For the text-containing cell, return its midpoint in [X, Y] coordinate format. 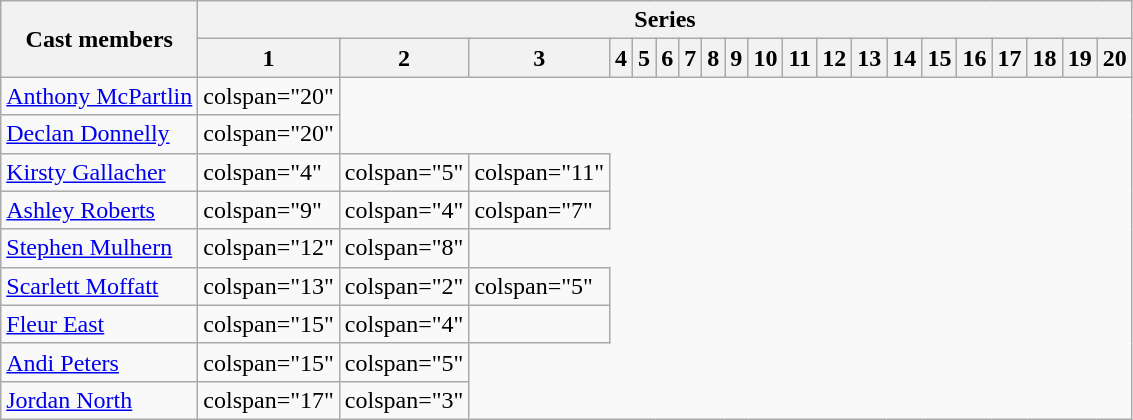
9 [736, 58]
20 [1114, 58]
14 [904, 58]
Anthony McPartlin [100, 96]
colspan="2" [404, 286]
colspan="7" [540, 210]
colspan="8" [404, 248]
11 [800, 58]
7 [690, 58]
4 [620, 58]
Ashley Roberts [100, 210]
17 [1010, 58]
13 [870, 58]
Scarlett Moffatt [100, 286]
6 [668, 58]
colspan="9" [269, 210]
Series [665, 20]
colspan="3" [404, 400]
Declan Donnelly [100, 134]
12 [834, 58]
Kirsty Gallacher [100, 172]
19 [1080, 58]
1 [269, 58]
Andi Peters [100, 362]
Jordan North [100, 400]
3 [540, 58]
Stephen Mulhern [100, 248]
colspan="17" [269, 400]
8 [714, 58]
2 [404, 58]
10 [766, 58]
Cast members [100, 39]
colspan="12" [269, 248]
15 [940, 58]
5 [644, 58]
colspan="11" [540, 172]
colspan="13" [269, 286]
18 [1044, 58]
16 [974, 58]
Fleur East [100, 324]
